Return the (x, y) coordinate for the center point of the cell that contains the specified text.  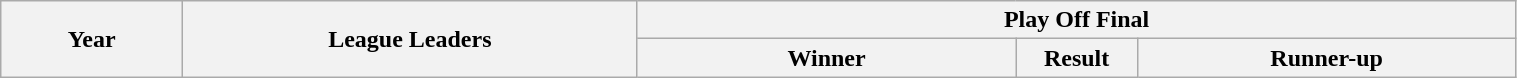
Winner (826, 58)
Runner-up (1326, 58)
League Leaders (410, 39)
Result (1076, 58)
Year (92, 39)
Play Off Final (1076, 20)
